Return the (x, y) coordinate for the center point of the cell that contains the specified text.  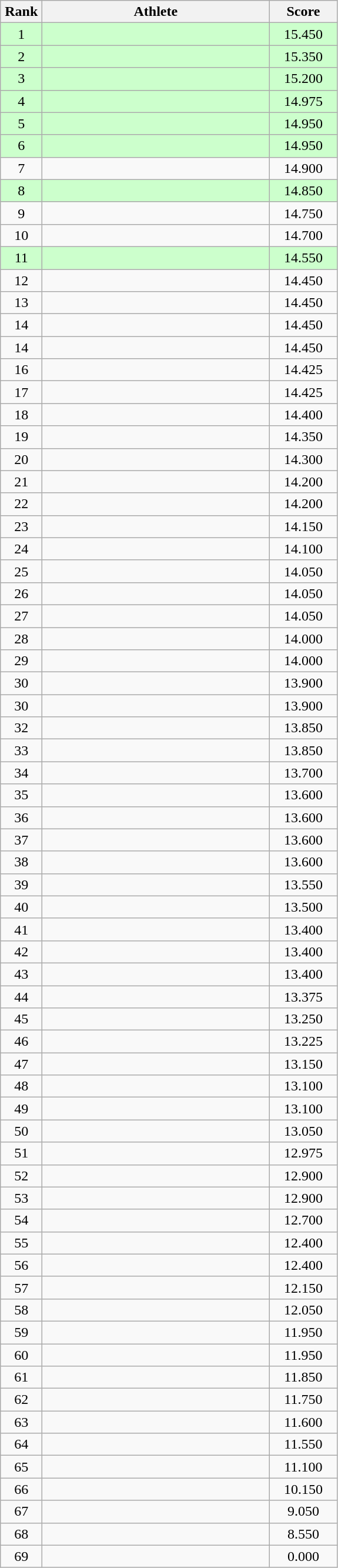
15.350 (303, 56)
20 (21, 459)
40 (21, 907)
67 (21, 1512)
4 (21, 101)
13.500 (303, 907)
12.975 (303, 1153)
14.900 (303, 168)
10.150 (303, 1489)
13.250 (303, 1019)
12.150 (303, 1287)
48 (21, 1086)
9.050 (303, 1512)
12.050 (303, 1310)
14.300 (303, 459)
11.600 (303, 1422)
13 (21, 303)
57 (21, 1287)
69 (21, 1556)
10 (21, 235)
12 (21, 281)
65 (21, 1467)
36 (21, 818)
19 (21, 437)
52 (21, 1176)
26 (21, 593)
64 (21, 1444)
11.750 (303, 1400)
3 (21, 79)
6 (21, 146)
Rank (21, 12)
46 (21, 1042)
5 (21, 124)
22 (21, 504)
54 (21, 1220)
11.850 (303, 1377)
0.000 (303, 1556)
32 (21, 728)
7 (21, 168)
25 (21, 571)
29 (21, 661)
43 (21, 974)
14.975 (303, 101)
8.550 (303, 1534)
13.225 (303, 1042)
56 (21, 1265)
47 (21, 1064)
45 (21, 1019)
9 (21, 213)
13.550 (303, 885)
2 (21, 56)
13.375 (303, 997)
12.700 (303, 1220)
61 (21, 1377)
39 (21, 885)
14.150 (303, 526)
21 (21, 482)
14.700 (303, 235)
14.750 (303, 213)
63 (21, 1422)
55 (21, 1243)
1 (21, 34)
59 (21, 1332)
23 (21, 526)
18 (21, 415)
27 (21, 616)
49 (21, 1109)
60 (21, 1355)
11.550 (303, 1444)
51 (21, 1153)
16 (21, 370)
34 (21, 773)
28 (21, 638)
11 (21, 258)
11.100 (303, 1467)
17 (21, 392)
8 (21, 191)
14.400 (303, 415)
24 (21, 549)
14.850 (303, 191)
13.050 (303, 1131)
50 (21, 1131)
41 (21, 929)
62 (21, 1400)
42 (21, 952)
14.350 (303, 437)
37 (21, 840)
38 (21, 862)
35 (21, 795)
68 (21, 1534)
53 (21, 1198)
14.100 (303, 549)
58 (21, 1310)
44 (21, 997)
66 (21, 1489)
13.150 (303, 1064)
15.450 (303, 34)
33 (21, 750)
13.700 (303, 773)
15.200 (303, 79)
14.550 (303, 258)
Score (303, 12)
Athlete (156, 12)
